Return the [X, Y] coordinate for the center point of the cell that contains the specified text.  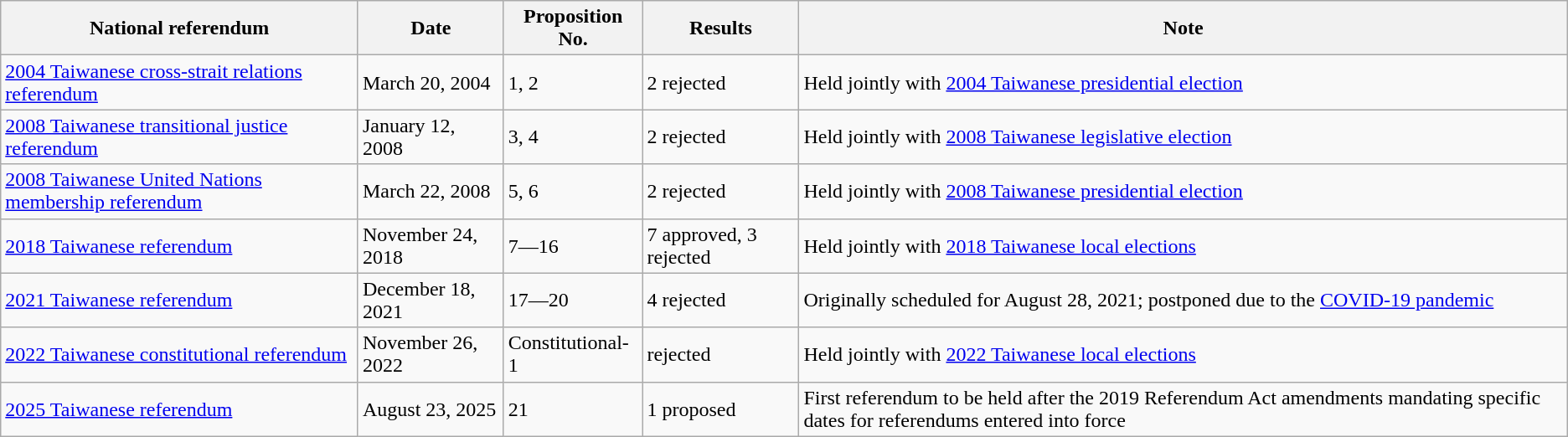
2004 Taiwanese cross-strait relations referendum [179, 82]
1 proposed [720, 409]
Results [720, 28]
First referendum to be held after the 2019 Referendum Act amendments mandating specific dates for referendums entered into force [1183, 409]
August 23, 2025 [431, 409]
January 12, 2008 [431, 137]
2008 Taiwanese United Nations membership referendum [179, 191]
Held jointly with 2018 Taiwanese local elections [1183, 246]
2022 Taiwanese constitutional referendum [179, 355]
November 24, 2018 [431, 246]
March 20, 2004 [431, 82]
Held jointly with 2022 Taiwanese local elections [1183, 355]
7—16 [573, 246]
rejected [720, 355]
Originally scheduled for August 28, 2021; postponed due to the COVID-19 pandemic [1183, 300]
21 [573, 409]
2025 Taiwanese referendum [179, 409]
2021 Taiwanese referendum [179, 300]
March 22, 2008 [431, 191]
National referendum [179, 28]
Held jointly with 2004 Taiwanese presidential election [1183, 82]
4 rejected [720, 300]
Held jointly with 2008 Taiwanese presidential election [1183, 191]
Note [1183, 28]
Held jointly with 2008 Taiwanese legislative election [1183, 137]
2018 Taiwanese referendum [179, 246]
2008 Taiwanese transitional justice referendum [179, 137]
Date [431, 28]
November 26, 2022 [431, 355]
Proposition No. [573, 28]
1, 2 [573, 82]
December 18, 2021 [431, 300]
17—20 [573, 300]
Constitutional-1 [573, 355]
7 approved, 3 rejected [720, 246]
3, 4 [573, 137]
5, 6 [573, 191]
